Return the (x, y) coordinate for the center point of the cell that contains the specified text.  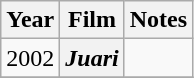
Film (92, 20)
2002 (30, 58)
Notes (158, 20)
Year (30, 20)
Juari (92, 58)
